For the text-containing cell, return its midpoint in (X, Y) coordinate format. 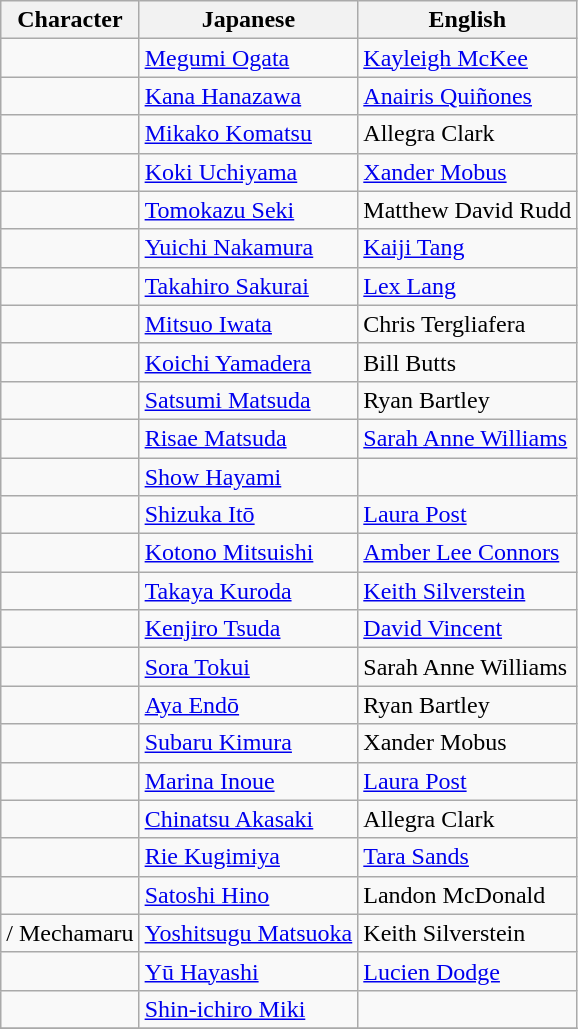
Sora Tokui (248, 667)
Mitsuo Iwata (248, 324)
Bill Butts (468, 362)
Shizuka Itō (248, 515)
Takahiro Sakurai (248, 286)
Tara Sands (468, 857)
David Vincent (468, 629)
Chinatsu Akasaki (248, 819)
Landon McDonald (468, 895)
Character (70, 20)
Tomokazu Seki (248, 210)
Kenjiro Tsuda (248, 629)
Aya Endō (248, 705)
Lex Lang (468, 286)
Amber Lee Connors (468, 553)
Chris Tergliafera (468, 324)
English (468, 20)
Matthew David Rudd (468, 210)
Marina Inoue (248, 781)
Mikako Komatsu (248, 134)
Megumi Ogata (248, 58)
Yoshitsugu Matsuoka (248, 933)
Subaru Kimura (248, 743)
Takaya Kuroda (248, 591)
Yuichi Nakamura (248, 248)
Satsumi Matsuda (248, 400)
Kotono Mitsuishi (248, 553)
Yū Hayashi (248, 971)
Rie Kugimiya (248, 857)
Kaiji Tang (468, 248)
Anairis Quiñones (468, 96)
Koki Uchiyama (248, 172)
Lucien Dodge (468, 971)
Show Hayami (248, 477)
Satoshi Hino (248, 895)
Risae Matsuda (248, 438)
/ Mechamaru (70, 933)
Koichi Yamadera (248, 362)
Kana Hanazawa (248, 96)
Shin-ichiro Miki (248, 1009)
Kayleigh McKee (468, 58)
Japanese (248, 20)
